Provide the [X, Y] coordinate of the cell's center where the given text is located.  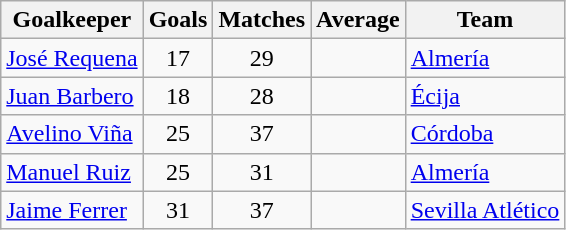
Juan Barbero [72, 96]
Matches [262, 20]
Team [485, 20]
Sevilla Atlético [485, 210]
Córdoba [485, 134]
Jaime Ferrer [72, 210]
28 [262, 96]
29 [262, 58]
18 [178, 96]
Average [358, 20]
Goals [178, 20]
Avelino Viña [72, 134]
17 [178, 58]
José Requena [72, 58]
Goalkeeper [72, 20]
Manuel Ruiz [72, 172]
Écija [485, 96]
